From the cell containing the given text, extract its center point as (x, y) coordinate. 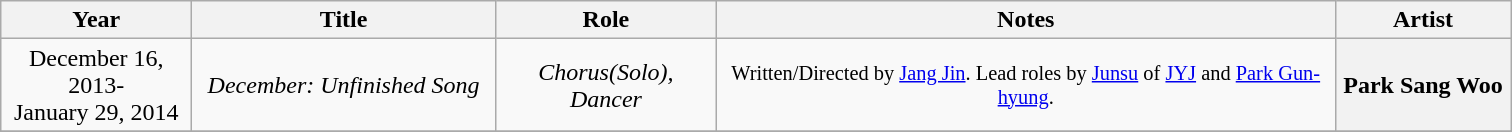
Title (344, 20)
Year (96, 20)
December 16, 2013- January 29, 2014 (96, 85)
Role (606, 20)
Written/Directed by Jang Jin. Lead roles by Junsu of JYJ and Park Gun-hyung. (1026, 85)
Artist (1423, 20)
Notes (1026, 20)
Park Sang Woo (1423, 85)
December: Unfinished Song (344, 85)
Chorus(Solo), Dancer (606, 85)
